Output the (X, Y) coordinate of the center of the cell containing the given text.  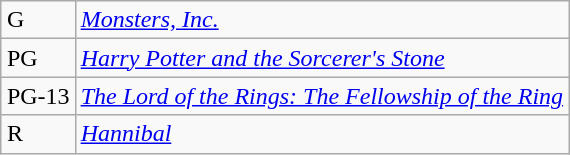
R (38, 134)
Hannibal (322, 134)
The Lord of the Rings: The Fellowship of the Ring (322, 96)
Harry Potter and the Sorcerer's Stone (322, 58)
PG (38, 58)
G (38, 20)
Monsters, Inc. (322, 20)
PG-13 (38, 96)
